Find where the given text appears and provide that cell's center as [X, Y] coordinate. 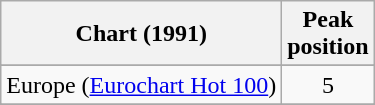
Peakposition [328, 34]
Europe (Eurochart Hot 100) [142, 85]
Chart (1991) [142, 34]
5 [328, 85]
